Locate the cell with the specified text and output its (x, y) center coordinate. 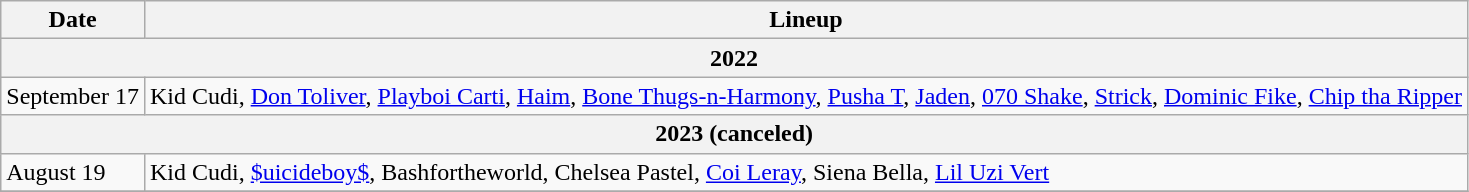
Kid Cudi, $uicideboy$, Bashfortheworld, Chelsea Pastel, Coi Leray, Siena Bella, Lil Uzi Vert (806, 172)
Date (73, 20)
September 17 (73, 96)
August 19 (73, 172)
2022 (734, 58)
Lineup (806, 20)
2023 (canceled) (734, 134)
Kid Cudi, Don Toliver, Playboi Carti, Haim, Bone Thugs-n-Harmony, Pusha T, Jaden, 070 Shake, Strick, Dominic Fike, Chip tha Ripper (806, 96)
